Find where the given text appears and provide that cell's center as (x, y) coordinate. 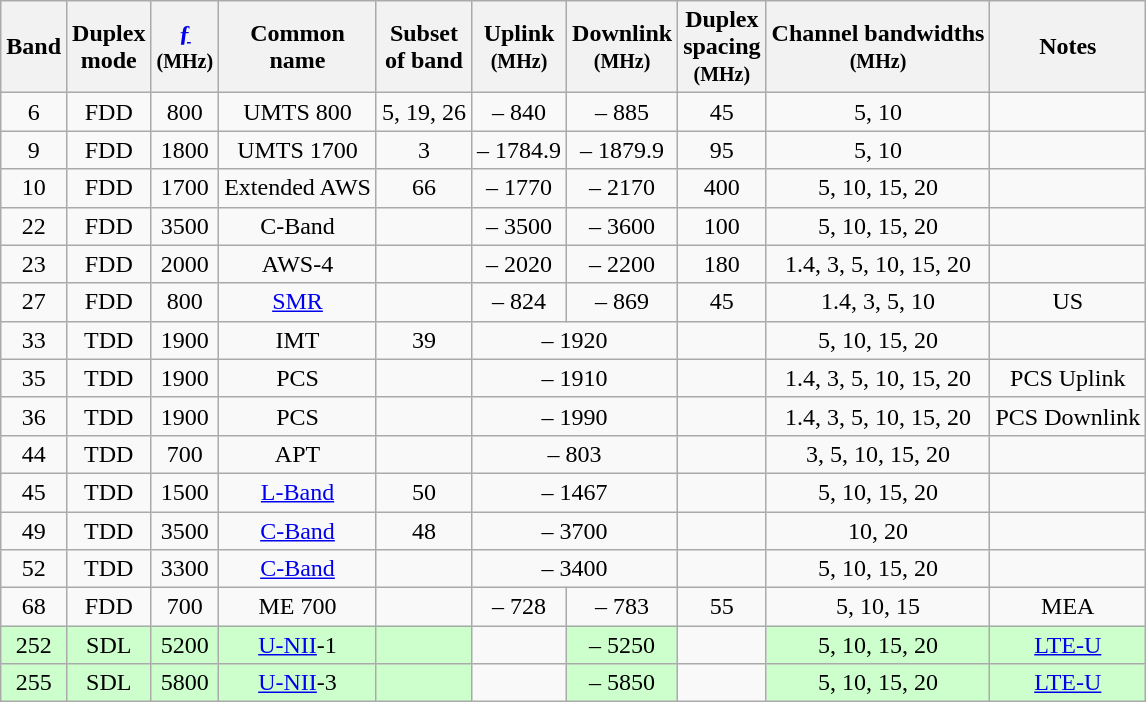
PCS Uplink (1068, 378)
1800 (185, 150)
35 (34, 378)
5200 (185, 645)
– 3400 (574, 569)
2000 (185, 264)
1700 (185, 188)
U-NII-3 (298, 683)
3300 (185, 569)
SMR (298, 302)
APT (298, 454)
10 (34, 188)
– 840 (518, 112)
100 (722, 226)
3, 5, 10, 15, 20 (878, 454)
Subsetof band (424, 47)
U-NII-1 (298, 645)
Uplink(MHz) (518, 47)
– 803 (574, 454)
27 (34, 302)
Channel bandwidths(MHz) (878, 47)
– 3500 (518, 226)
22 (34, 226)
ME 700 (298, 607)
66 (424, 188)
Band (34, 47)
Downlink(MHz) (622, 47)
– 2170 (622, 188)
Commonname (298, 47)
L-Band (298, 492)
– 869 (622, 302)
52 (34, 569)
UMTS 800 (298, 112)
– 2200 (622, 264)
49 (34, 531)
– 2020 (518, 264)
Duplexmode (109, 47)
68 (34, 607)
– 1920 (574, 340)
50 (424, 492)
– 1910 (574, 378)
– 783 (622, 607)
10, 20 (878, 531)
– 885 (622, 112)
1.4, 3, 5, 10 (878, 302)
– 5250 (622, 645)
9 (34, 150)
– 1879.9 (622, 150)
– 728 (518, 607)
5800 (185, 683)
– 1990 (574, 416)
48 (424, 531)
44 (34, 454)
400 (722, 188)
180 (722, 264)
– 824 (518, 302)
US (1068, 302)
AWS-4 (298, 264)
95 (722, 150)
ƒ(MHz) (185, 47)
255 (34, 683)
PCS Downlink (1068, 416)
5, 19, 26 (424, 112)
IMT (298, 340)
5, 10, 15 (878, 607)
33 (34, 340)
252 (34, 645)
Notes (1068, 47)
36 (34, 416)
– 1770 (518, 188)
– 5850 (622, 683)
– 3700 (574, 531)
– 1467 (574, 492)
– 1784.9 (518, 150)
Extended AWS (298, 188)
MEA (1068, 607)
Duplexspacing(MHz) (722, 47)
UMTS 1700 (298, 150)
1500 (185, 492)
23 (34, 264)
– 3600 (622, 226)
39 (424, 340)
6 (34, 112)
55 (722, 607)
3 (424, 150)
